Return the [X, Y] coordinate for the center point of the cell that contains the specified text.  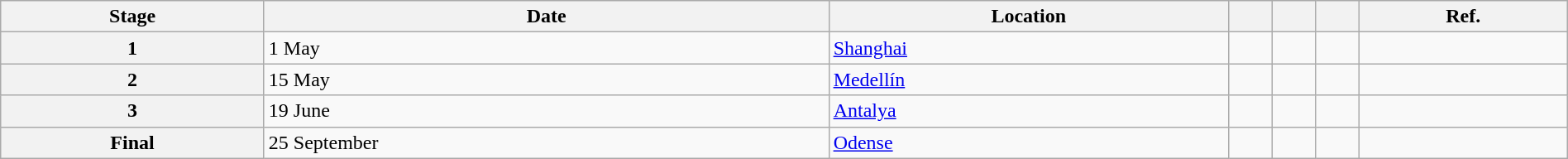
1 [132, 48]
15 May [546, 79]
Medellín [1029, 79]
3 [132, 111]
2 [132, 79]
Stage [132, 17]
1 May [546, 48]
Final [132, 142]
Odense [1029, 142]
Ref. [1463, 17]
Date [546, 17]
Shanghai [1029, 48]
19 June [546, 111]
Location [1029, 17]
Antalya [1029, 111]
25 September [546, 142]
